Scan for the cell matching the given text and deliver its (x, y) coordinate at center. 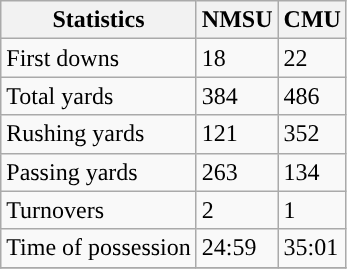
18 (237, 58)
Turnovers (99, 210)
134 (312, 172)
22 (312, 58)
Total yards (99, 96)
First downs (99, 58)
35:01 (312, 248)
352 (312, 134)
263 (237, 172)
Time of possession (99, 248)
24:59 (237, 248)
121 (237, 134)
2 (237, 210)
486 (312, 96)
CMU (312, 20)
Passing yards (99, 172)
384 (237, 96)
Rushing yards (99, 134)
NMSU (237, 20)
Statistics (99, 20)
1 (312, 210)
